Search for the cell housing the specified text and yield its (x, y) center coordinate. 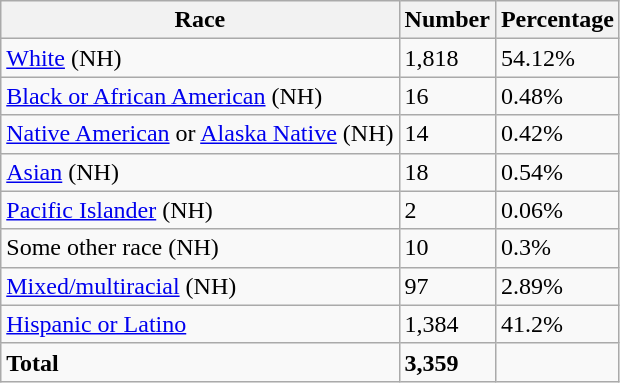
Asian (NH) (200, 172)
0.48% (557, 96)
Hispanic or Latino (200, 324)
Some other race (NH) (200, 248)
3,359 (447, 362)
0.54% (557, 172)
Mixed/multiracial (NH) (200, 286)
Black or African American (NH) (200, 96)
18 (447, 172)
0.42% (557, 134)
10 (447, 248)
16 (447, 96)
White (NH) (200, 58)
54.12% (557, 58)
Number (447, 20)
2 (447, 210)
1,384 (447, 324)
14 (447, 134)
Total (200, 362)
1,818 (447, 58)
0.3% (557, 248)
Pacific Islander (NH) (200, 210)
41.2% (557, 324)
Percentage (557, 20)
2.89% (557, 286)
0.06% (557, 210)
Native American or Alaska Native (NH) (200, 134)
Race (200, 20)
97 (447, 286)
